From the cell containing the given text, extract its center point as [X, Y] coordinate. 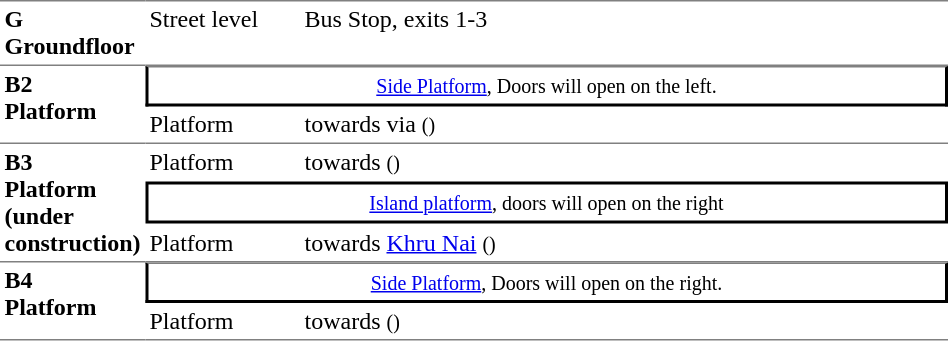
Bus Stop, exits 1-3 [624, 33]
Island platform, doors will open on the right [546, 202]
B3Platform (under construction) [72, 203]
B4Platform [72, 301]
Side Platform, Doors will open on the right. [546, 282]
towards via () [624, 125]
Side Platform, Doors will open on the left. [546, 86]
Street level [222, 33]
towards Khru Nai () [624, 244]
GGroundfloor [72, 33]
B2Platform [72, 105]
